Capture the cell that displays the provided text and extract its (X, Y) central coordinate. 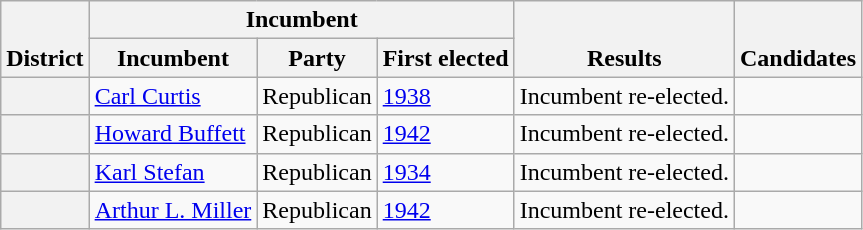
Karl Stefan (173, 172)
1934 (446, 172)
Party (317, 58)
Howard Buffett (173, 134)
Carl Curtis (173, 96)
Results (624, 39)
Candidates (798, 39)
First elected (446, 58)
Arthur L. Miller (173, 210)
District (45, 39)
1938 (446, 96)
